Locate the cell with the specified text and output its (X, Y) center coordinate. 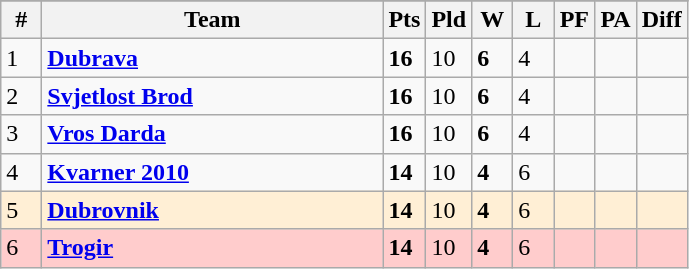
Pld (449, 20)
W (492, 20)
PA (616, 20)
Kvarner 2010 (212, 172)
# (22, 20)
Dubrovnik (212, 210)
Dubrava (212, 58)
Svjetlost Brod (212, 96)
Pts (404, 20)
PF (574, 20)
L (534, 20)
Trogir (212, 248)
5 (22, 210)
Team (212, 20)
1 (22, 58)
Diff (662, 20)
Vros Darda (212, 134)
3 (22, 134)
2 (22, 96)
